Find where the given text appears and provide that cell's center as [x, y] coordinate. 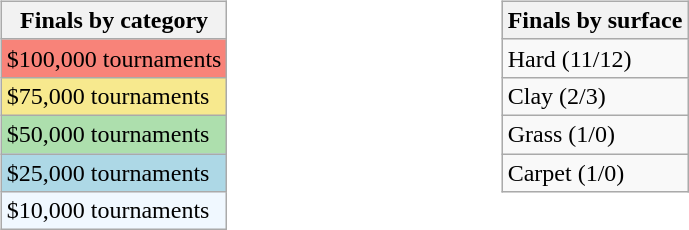
$25,000 tournaments [114, 173]
Grass (1/0) [595, 134]
Hard (11/12) [595, 58]
Finals by surface [595, 20]
$75,000 tournaments [114, 96]
$100,000 tournaments [114, 58]
Carpet (1/0) [595, 173]
Finals by category [114, 20]
Clay (2/3) [595, 96]
$10,000 tournaments [114, 211]
$50,000 tournaments [114, 134]
